Capture the cell that displays the provided text and extract its (X, Y) central coordinate. 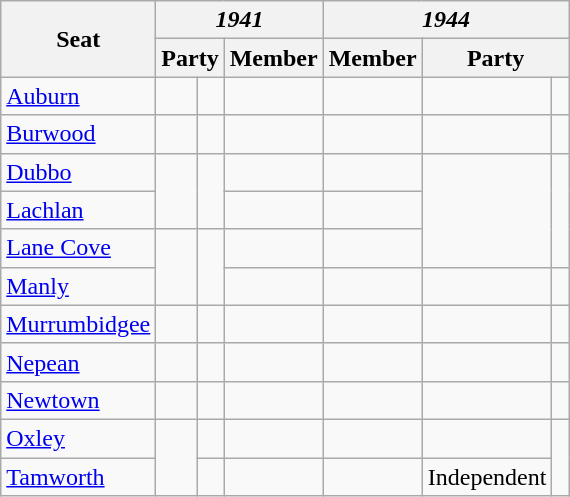
Manly (78, 286)
Oxley (78, 438)
Seat (78, 39)
Lane Cove (78, 248)
Dubbo (78, 172)
Independent (487, 477)
Tamworth (78, 477)
Nepean (78, 362)
Newtown (78, 400)
1944 (446, 20)
Auburn (78, 96)
Murrumbidgee (78, 324)
1941 (240, 20)
Burwood (78, 134)
Lachlan (78, 210)
